Detect which cell encompasses the target text, then output its (x, y) center coordinate. 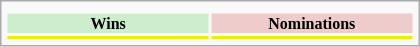
Wins (108, 24)
Nominations (312, 24)
